Return the (X, Y) coordinate for the center point of the cell that contains the specified text.  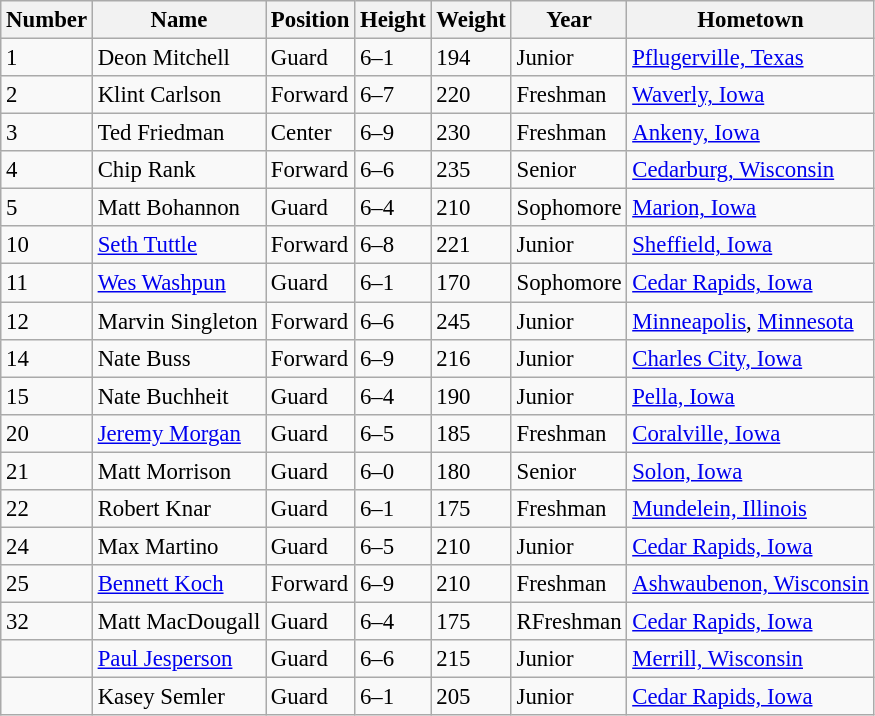
6–7 (393, 95)
21 (47, 471)
25 (47, 584)
32 (47, 621)
Marvin Singleton (178, 321)
215 (471, 659)
RFreshman (569, 621)
Center (310, 133)
1 (47, 58)
Ankeny, Iowa (750, 133)
Nate Buchheit (178, 396)
Matt Bohannon (178, 208)
Coralville, Iowa (750, 433)
Year (569, 20)
235 (471, 170)
Minneapolis, Minnesota (750, 321)
185 (471, 433)
24 (47, 546)
Max Martino (178, 546)
14 (47, 358)
230 (471, 133)
3 (47, 133)
Deon Mitchell (178, 58)
190 (471, 396)
Wes Washpun (178, 283)
221 (471, 245)
Height (393, 20)
Charles City, Iowa (750, 358)
Position (310, 20)
Jeremy Morgan (178, 433)
245 (471, 321)
Number (47, 20)
180 (471, 471)
20 (47, 433)
Pella, Iowa (750, 396)
Mundelein, Illinois (750, 509)
15 (47, 396)
12 (47, 321)
216 (471, 358)
Waverly, Iowa (750, 95)
Name (178, 20)
194 (471, 58)
Robert Knar (178, 509)
Hometown (750, 20)
Klint Carlson (178, 95)
Paul Jesperson (178, 659)
Solon, Iowa (750, 471)
170 (471, 283)
2 (47, 95)
6–0 (393, 471)
4 (47, 170)
Seth Tuttle (178, 245)
10 (47, 245)
220 (471, 95)
205 (471, 697)
Merrill, Wisconsin (750, 659)
Pflugerville, Texas (750, 58)
22 (47, 509)
Cedarburg, Wisconsin (750, 170)
Matt Morrison (178, 471)
6–8 (393, 245)
Bennett Koch (178, 584)
Marion, Iowa (750, 208)
11 (47, 283)
Kasey Semler (178, 697)
5 (47, 208)
Chip Rank (178, 170)
Nate Buss (178, 358)
Ted Friedman (178, 133)
Weight (471, 20)
Ashwaubenon, Wisconsin (750, 584)
Matt MacDougall (178, 621)
Sheffield, Iowa (750, 245)
